Search for the cell housing the specified text and yield its [x, y] center coordinate. 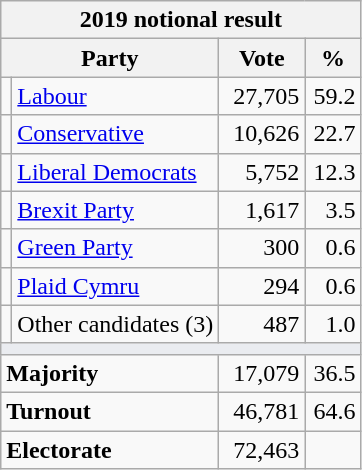
Labour [116, 96]
294 [262, 286]
Conservative [116, 134]
5,752 [262, 172]
36.5 [333, 373]
Turnout [110, 411]
10,626 [262, 134]
Plaid Cymru [116, 286]
2019 notional result [181, 20]
1,617 [262, 210]
Vote [262, 58]
64.6 [333, 411]
3.5 [333, 210]
22.7 [333, 134]
72,463 [262, 449]
1.0 [333, 324]
Party [110, 58]
Majority [110, 373]
487 [262, 324]
Liberal Democrats [116, 172]
Green Party [116, 248]
59.2 [333, 96]
Other candidates (3) [116, 324]
% [333, 58]
Electorate [110, 449]
12.3 [333, 172]
300 [262, 248]
Brexit Party [116, 210]
46,781 [262, 411]
17,079 [262, 373]
27,705 [262, 96]
